Pinpoint the cell where the given text exists, returning its [x, y] midpoint coordinate. 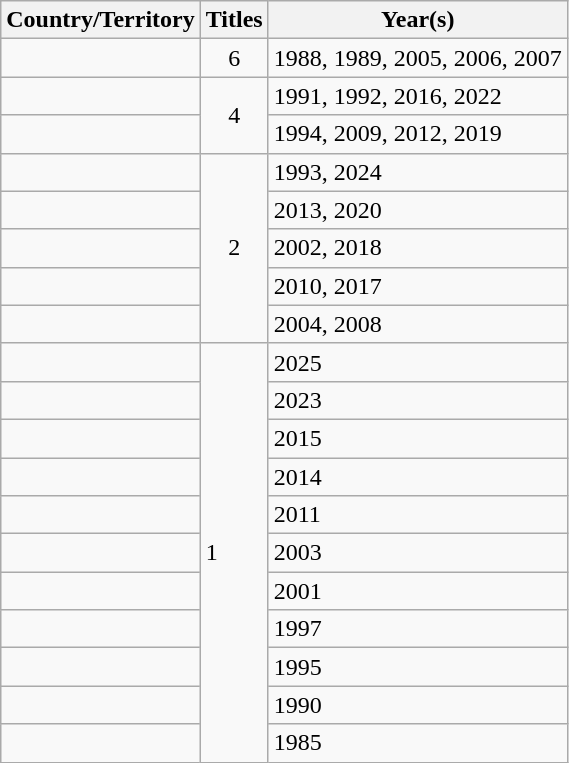
1985 [418, 743]
2013, 2020 [418, 210]
Titles [234, 20]
2 [234, 248]
Year(s) [418, 20]
6 [234, 58]
2003 [418, 553]
1990 [418, 705]
2011 [418, 515]
2010, 2017 [418, 286]
2023 [418, 400]
1993, 2024 [418, 172]
2002, 2018 [418, 248]
2001 [418, 591]
1991, 1992, 2016, 2022 [418, 96]
1997 [418, 629]
1995 [418, 667]
4 [234, 115]
2025 [418, 362]
1994, 2009, 2012, 2019 [418, 134]
2004, 2008 [418, 324]
2014 [418, 477]
2015 [418, 438]
Country/Territory [100, 20]
1988, 1989, 2005, 2006, 2007 [418, 58]
1 [234, 552]
